From the cell containing the given text, extract its center point as [X, Y] coordinate. 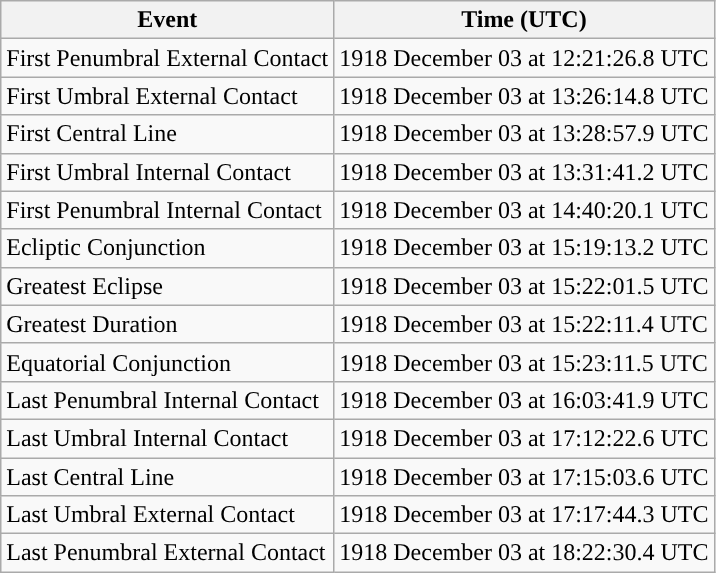
1918 December 03 at 13:31:41.2 UTC [524, 172]
First Central Line [168, 134]
1918 December 03 at 13:28:57.9 UTC [524, 134]
1918 December 03 at 13:26:14.8 UTC [524, 96]
Last Central Line [168, 477]
1918 December 03 at 14:40:20.1 UTC [524, 210]
1918 December 03 at 17:15:03.6 UTC [524, 477]
Last Umbral Internal Contact [168, 438]
1918 December 03 at 15:23:11.5 UTC [524, 362]
Event [168, 20]
Ecliptic Conjunction [168, 248]
First Umbral Internal Contact [168, 172]
1918 December 03 at 12:21:26.8 UTC [524, 58]
1918 December 03 at 16:03:41.9 UTC [524, 400]
Last Penumbral External Contact [168, 553]
1918 December 03 at 17:17:44.3 UTC [524, 515]
Greatest Eclipse [168, 286]
Time (UTC) [524, 20]
Last Umbral External Contact [168, 515]
First Umbral External Contact [168, 96]
1918 December 03 at 15:19:13.2 UTC [524, 248]
1918 December 03 at 17:12:22.6 UTC [524, 438]
1918 December 03 at 15:22:11.4 UTC [524, 324]
1918 December 03 at 18:22:30.4 UTC [524, 553]
First Penumbral External Contact [168, 58]
First Penumbral Internal Contact [168, 210]
Greatest Duration [168, 324]
Equatorial Conjunction [168, 362]
1918 December 03 at 15:22:01.5 UTC [524, 286]
Last Penumbral Internal Contact [168, 400]
